From the cell containing the given text, extract its center point as [X, Y] coordinate. 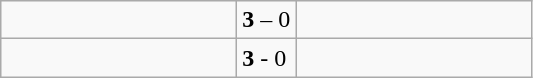
3 – 0 [266, 20]
3 - 0 [266, 58]
